Search for the cell housing the specified text and yield its [X, Y] center coordinate. 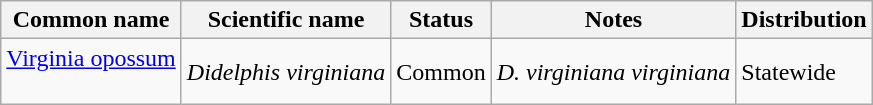
Notes [614, 20]
Statewide [804, 72]
Distribution [804, 20]
Status [441, 20]
Virginia opossum [92, 72]
Common [441, 72]
Common name [92, 20]
D. virginiana virginiana [614, 72]
Didelphis virginiana [286, 72]
Scientific name [286, 20]
